Detect which cell encompasses the target text, then output its [X, Y] center coordinate. 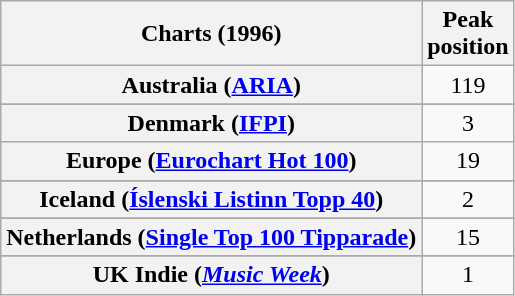
Europe (Eurochart Hot 100) [212, 161]
Charts (1996) [212, 34]
119 [468, 85]
UK Indie (Music Week) [212, 275]
Peakposition [468, 34]
Denmark (IFPI) [212, 123]
Netherlands (Single Top 100 Tipparade) [212, 237]
1 [468, 275]
19 [468, 161]
Australia (ARIA) [212, 85]
3 [468, 123]
2 [468, 199]
15 [468, 237]
Iceland (Íslenski Listinn Topp 40) [212, 199]
